Find where the given text appears and provide that cell's center as (X, Y) coordinate. 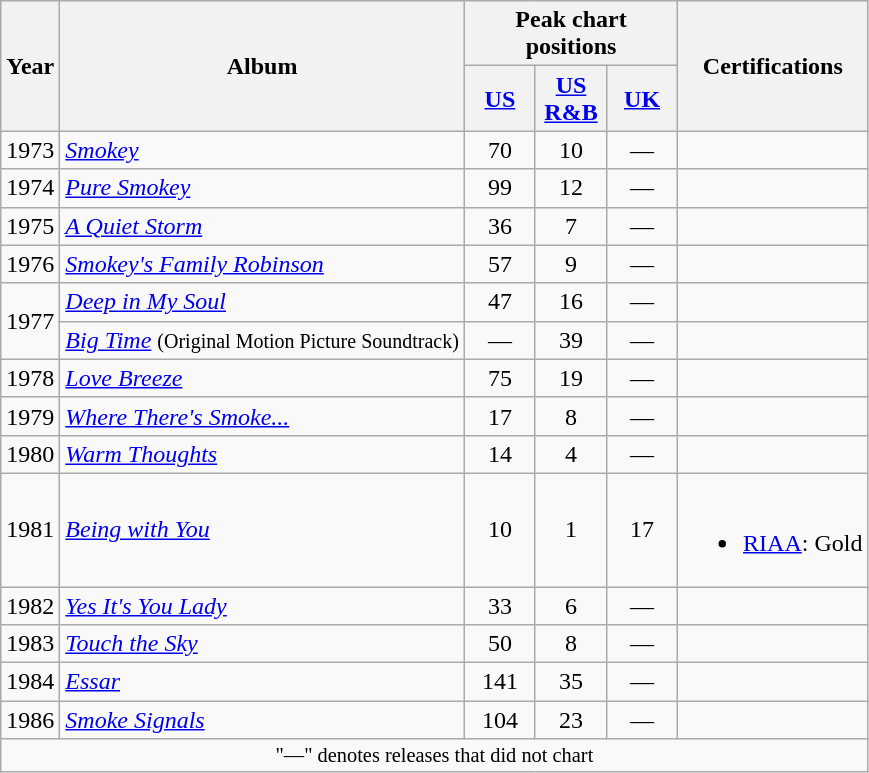
104 (500, 720)
1982 (30, 605)
Being with You (262, 530)
RIAA: Gold (773, 530)
"—" denotes releases that did not chart (434, 756)
1977 (30, 321)
35 (570, 682)
Pure Smokey (262, 188)
1979 (30, 416)
70 (500, 150)
Smoke Signals (262, 720)
14 (500, 454)
141 (500, 682)
9 (570, 264)
23 (570, 720)
1 (570, 530)
Warm Thoughts (262, 454)
47 (500, 302)
Peak chart positions (570, 34)
Love Breeze (262, 378)
1981 (30, 530)
57 (500, 264)
12 (570, 188)
Deep in My Soul (262, 302)
1976 (30, 264)
16 (570, 302)
Certifications (773, 66)
Smokey's Family Robinson (262, 264)
1978 (30, 378)
Essar (262, 682)
50 (500, 644)
39 (570, 340)
1983 (30, 644)
Smokey (262, 150)
1973 (30, 150)
1975 (30, 226)
6 (570, 605)
1984 (30, 682)
36 (500, 226)
99 (500, 188)
USR&B (570, 98)
1980 (30, 454)
UK (642, 98)
Big Time (Original Motion Picture Soundtrack) (262, 340)
75 (500, 378)
1974 (30, 188)
A Quiet Storm (262, 226)
Year (30, 66)
US (500, 98)
4 (570, 454)
33 (500, 605)
7 (570, 226)
Touch the Sky (262, 644)
19 (570, 378)
1986 (30, 720)
Yes It's You Lady (262, 605)
Where There's Smoke... (262, 416)
Album (262, 66)
